From the cell containing the given text, extract its center point as (X, Y) coordinate. 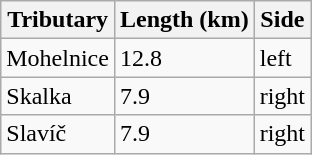
Slavíč (58, 134)
Tributary (58, 20)
12.8 (184, 58)
Skalka (58, 96)
Mohelnice (58, 58)
Length (km) (184, 20)
left (282, 58)
Side (282, 20)
